Find where the given text appears and provide that cell's center as [x, y] coordinate. 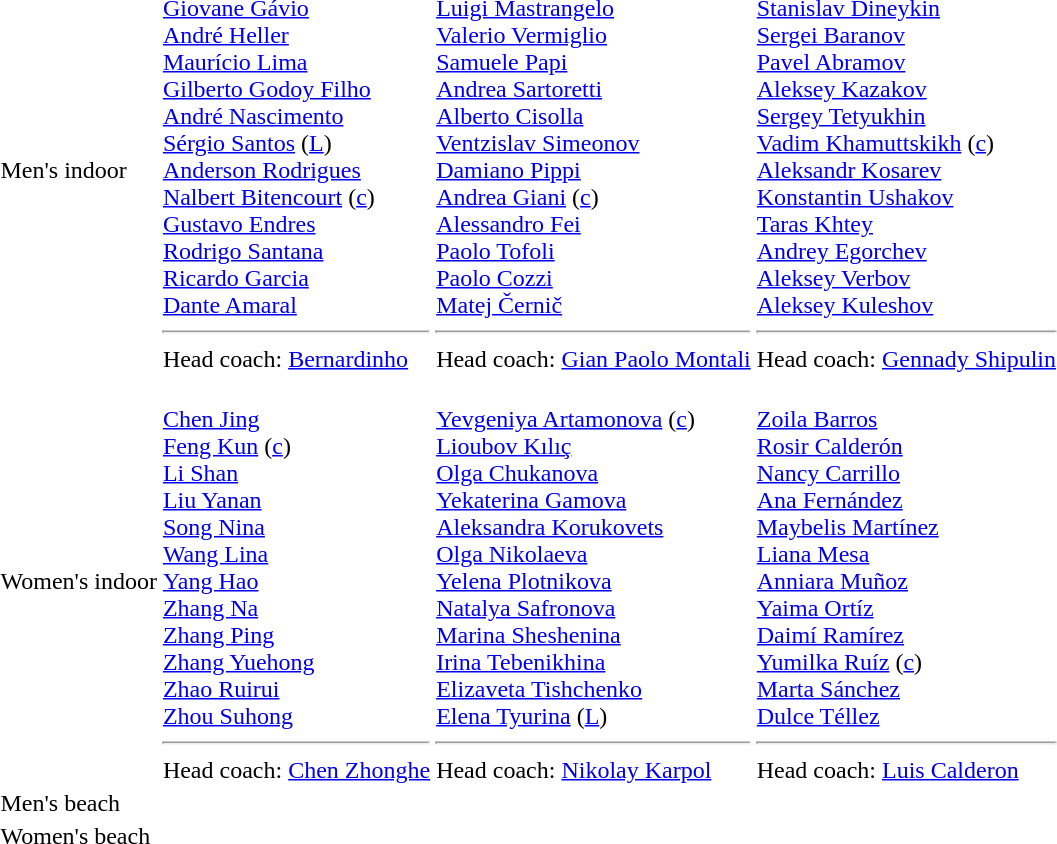
Chen JingFeng Kun (c)Li ShanLiu YananSong NinaWang LinaYang HaoZhang NaZhang PingZhang YuehongZhao RuiruiZhou SuhongHead coach: Chen Zhonghe [296, 581]
